Output the (x, y) coordinate of the center of the cell containing the given text.  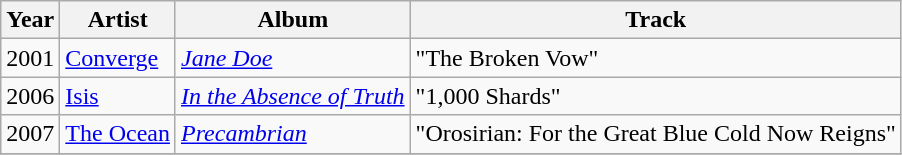
Converge (118, 58)
Precambrian (292, 134)
2001 (30, 58)
2006 (30, 96)
"The Broken Vow" (656, 58)
"1,000 Shards" (656, 96)
Year (30, 20)
"Orosirian: For the Great Blue Cold Now Reigns" (656, 134)
In the Absence of Truth (292, 96)
Artist (118, 20)
The Ocean (118, 134)
Track (656, 20)
Isis (118, 96)
2007 (30, 134)
Jane Doe (292, 58)
Album (292, 20)
